From the cell containing the given text, extract its center point as [x, y] coordinate. 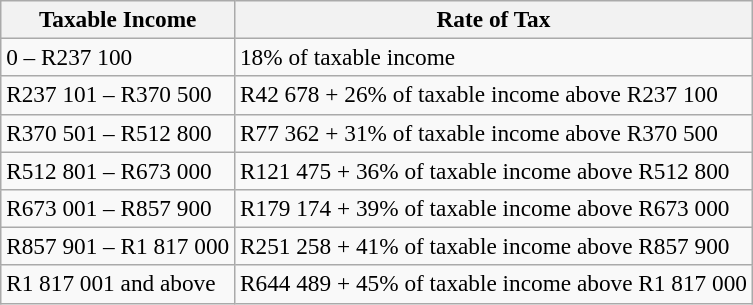
18% of taxable income [494, 57]
0 – R237 100 [118, 57]
R179 174 + 39% of taxable income above R673 000 [494, 208]
R237 101 – R370 500 [118, 95]
R251 258 + 41% of taxable income above R857 900 [494, 246]
Taxable Income [118, 19]
R673 001 – R857 900 [118, 208]
R857 901 – R1 817 000 [118, 246]
R121 475 + 36% of taxable income above R512 800 [494, 170]
R644 489 + 45% of taxable income above R1 817 000 [494, 284]
R512 801 – R673 000 [118, 170]
R1 817 001 and above [118, 284]
Rate of Tax [494, 19]
R370 501 – R512 800 [118, 133]
R42 678 + 26% of taxable income above R237 100 [494, 95]
R77 362 + 31% of taxable income above R370 500 [494, 133]
